Find where the given text appears and provide that cell's center as [x, y] coordinate. 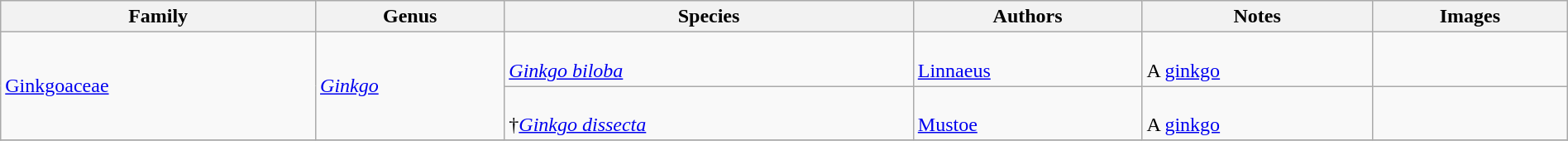
Notes [1257, 17]
Ginkgo [410, 86]
Species [709, 17]
†Ginkgo dissecta [709, 113]
Ginkgo biloba [709, 60]
Ginkgoaceae [159, 86]
Authors [1027, 17]
Genus [410, 17]
Linnaeus [1027, 60]
Family [159, 17]
Mustoe [1027, 113]
Images [1470, 17]
